Detect which cell encompasses the target text, then output its (X, Y) center coordinate. 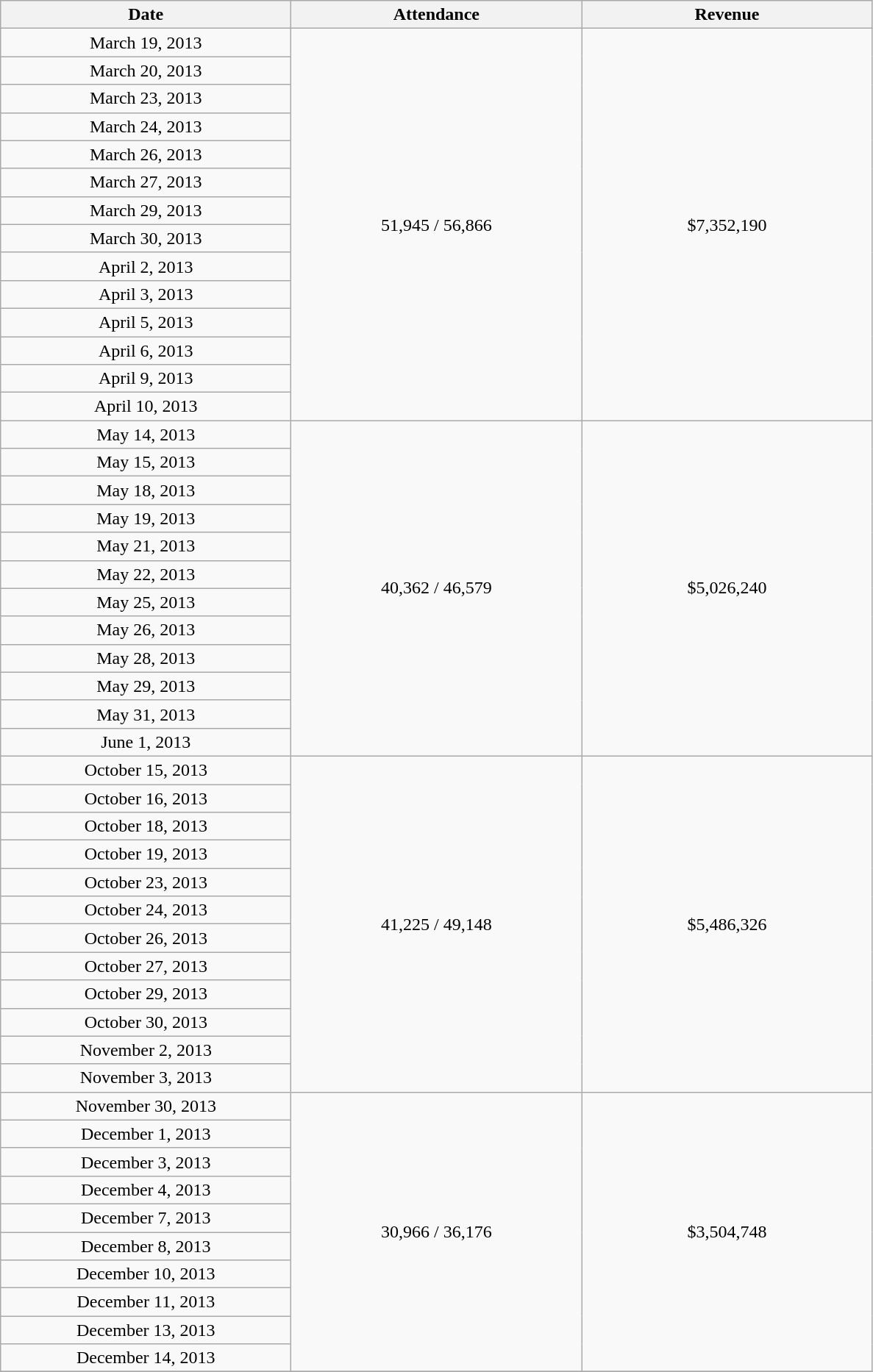
December 11, 2013 (146, 1302)
March 23, 2013 (146, 99)
March 26, 2013 (146, 154)
June 1, 2013 (146, 742)
April 2, 2013 (146, 266)
April 3, 2013 (146, 294)
May 14, 2013 (146, 435)
March 24, 2013 (146, 126)
November 2, 2013 (146, 1050)
Revenue (727, 15)
Date (146, 15)
March 19, 2013 (146, 43)
December 7, 2013 (146, 1218)
March 30, 2013 (146, 238)
Attendance (437, 15)
May 18, 2013 (146, 490)
October 23, 2013 (146, 882)
41,225 / 49,148 (437, 923)
May 31, 2013 (146, 714)
March 20, 2013 (146, 71)
May 19, 2013 (146, 518)
April 9, 2013 (146, 379)
30,966 / 36,176 (437, 1232)
October 30, 2013 (146, 1022)
April 10, 2013 (146, 407)
December 3, 2013 (146, 1162)
October 24, 2013 (146, 910)
October 18, 2013 (146, 826)
May 21, 2013 (146, 546)
40,362 / 46,579 (437, 588)
October 26, 2013 (146, 938)
November 30, 2013 (146, 1106)
May 28, 2013 (146, 658)
March 29, 2013 (146, 210)
December 14, 2013 (146, 1358)
$5,486,326 (727, 923)
October 29, 2013 (146, 994)
April 5, 2013 (146, 322)
October 15, 2013 (146, 770)
May 26, 2013 (146, 630)
December 8, 2013 (146, 1246)
May 22, 2013 (146, 574)
December 4, 2013 (146, 1190)
December 1, 2013 (146, 1134)
May 25, 2013 (146, 602)
May 29, 2013 (146, 686)
October 16, 2013 (146, 798)
51,945 / 56,866 (437, 225)
$7,352,190 (727, 225)
$3,504,748 (727, 1232)
$5,026,240 (727, 588)
October 19, 2013 (146, 854)
March 27, 2013 (146, 182)
December 10, 2013 (146, 1274)
November 3, 2013 (146, 1078)
May 15, 2013 (146, 462)
December 13, 2013 (146, 1330)
April 6, 2013 (146, 351)
October 27, 2013 (146, 966)
